For the text-containing cell, return its midpoint in (x, y) coordinate format. 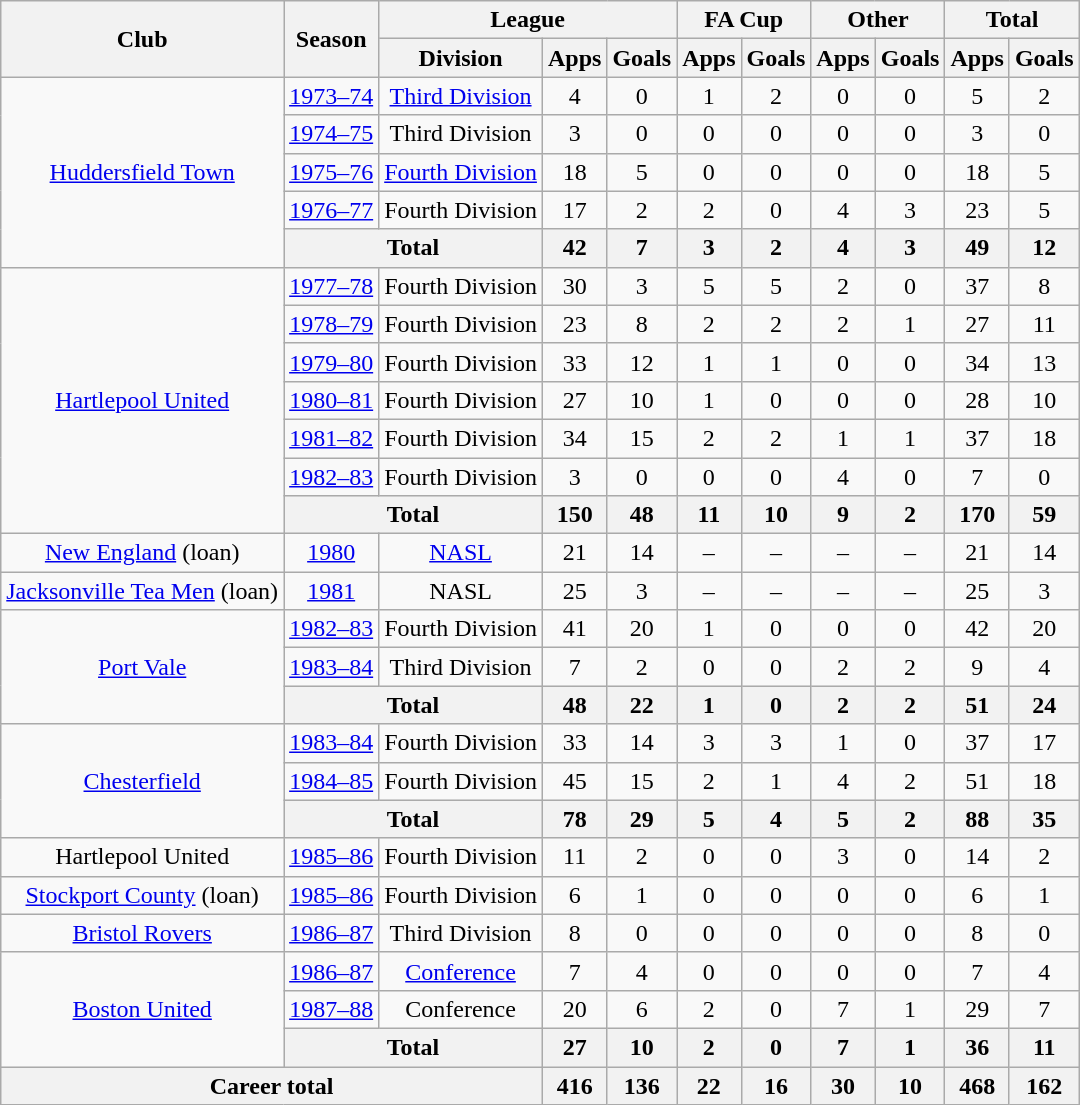
Club (142, 39)
78 (574, 819)
36 (977, 1047)
16 (776, 1085)
45 (574, 781)
Bristol Rovers (142, 933)
Stockport County (loan) (142, 895)
150 (574, 515)
1976–77 (332, 210)
49 (977, 248)
New England (loan) (142, 553)
League (528, 20)
Career total (272, 1085)
1975–76 (332, 172)
1978–79 (332, 324)
Jacksonville Tea Men (loan) (142, 591)
Port Vale (142, 667)
41 (574, 629)
136 (642, 1085)
Season (332, 39)
Chesterfield (142, 781)
1980 (332, 553)
13 (1044, 362)
170 (977, 515)
24 (1044, 705)
416 (574, 1085)
28 (977, 400)
162 (1044, 1085)
1974–75 (332, 134)
59 (1044, 515)
1973–74 (332, 96)
468 (977, 1085)
Division (461, 58)
35 (1044, 819)
FA Cup (744, 20)
1984–85 (332, 781)
1987–88 (332, 1009)
Other (878, 20)
1979–80 (332, 362)
Huddersfield Town (142, 172)
Boston United (142, 1009)
1977–78 (332, 286)
88 (977, 819)
1980–81 (332, 400)
1981 (332, 591)
1981–82 (332, 438)
